Provide the [X, Y] coordinate of the cell's center where the given text is located.  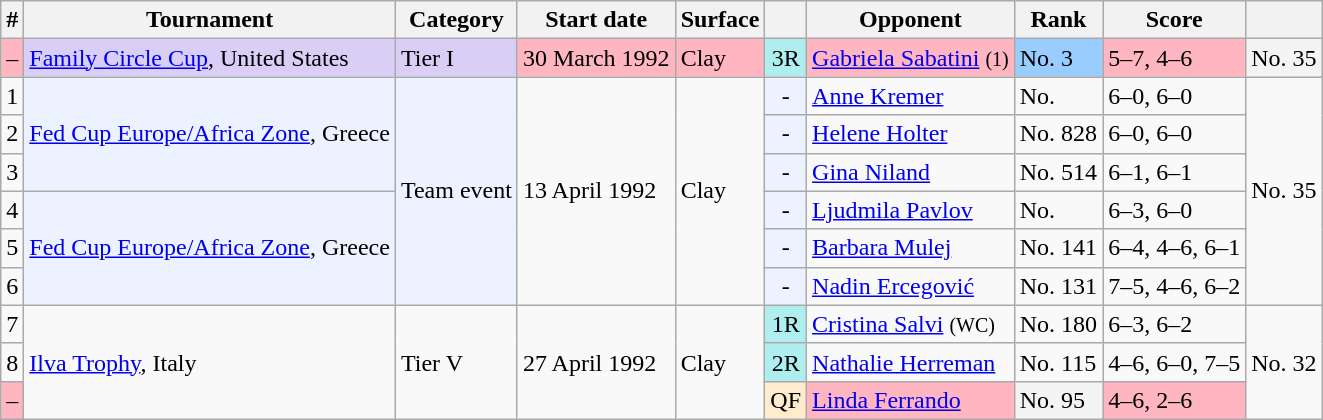
5–7, 4–6 [1174, 58]
Rank [1058, 20]
2 [12, 134]
Barbara Mulej [911, 248]
No. 828 [1058, 134]
4 [12, 210]
1 [12, 96]
4–6, 6–0, 7–5 [1174, 362]
No. 3 [1058, 58]
Category [456, 20]
Family Circle Cup, United States [210, 58]
4–6, 2–6 [1174, 400]
Anne Kremer [911, 96]
6–1, 6–1 [1174, 172]
No. 514 [1058, 172]
No. 141 [1058, 248]
Surface [720, 20]
27 April 1992 [596, 362]
5 [12, 248]
6–3, 6–2 [1174, 324]
Start date [596, 20]
No. 95 [1058, 400]
6 [12, 286]
3R [786, 58]
30 March 1992 [596, 58]
7–5, 4–6, 6–2 [1174, 286]
Cristina Salvi (WC) [911, 324]
Team event [456, 191]
Nathalie Herreman [911, 362]
No. 131 [1058, 286]
Tournament [210, 20]
Gina Niland [911, 172]
Gabriela Sabatini (1) [911, 58]
Linda Ferrando [911, 400]
Ilva Trophy, Italy [210, 362]
8 [12, 362]
6–4, 4–6, 6–1 [1174, 248]
7 [12, 324]
Opponent [911, 20]
1R [786, 324]
Score [1174, 20]
Tier V [456, 362]
# [12, 20]
Helene Holter [911, 134]
QF [786, 400]
No. 180 [1058, 324]
2R [786, 362]
No. 115 [1058, 362]
Nadin Ercegović [911, 286]
Ljudmila Pavlov [911, 210]
3 [12, 172]
13 April 1992 [596, 191]
Tier I [456, 58]
6–3, 6–0 [1174, 210]
No. 32 [1284, 362]
